Pinpoint the cell where the given text exists, returning its [X, Y] midpoint coordinate. 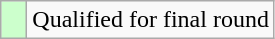
Qualified for final round [151, 20]
